For the text-containing cell, return its midpoint in (X, Y) coordinate format. 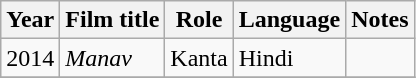
2014 (30, 58)
Role (199, 20)
Kanta (199, 58)
Notes (380, 20)
Language (289, 20)
Film title (112, 20)
Manav (112, 58)
Hindi (289, 58)
Year (30, 20)
